Scan for the cell matching the given text and deliver its [x, y] coordinate at center. 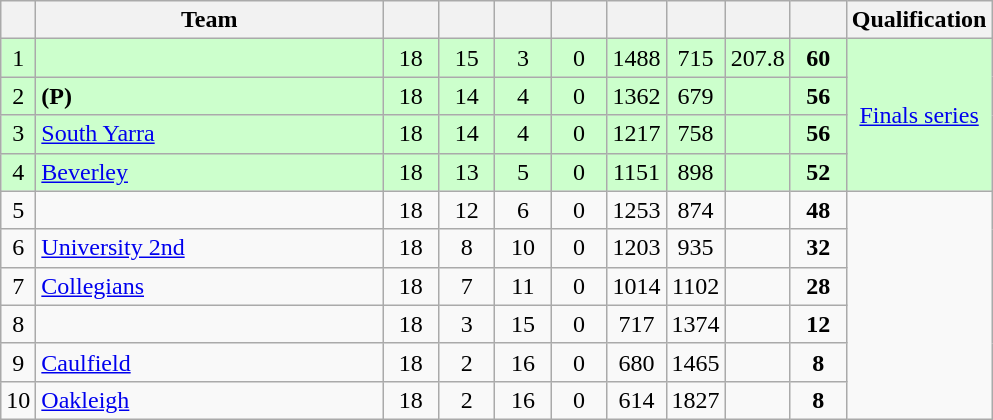
1 [18, 58]
717 [636, 324]
1374 [696, 324]
758 [696, 134]
1362 [636, 96]
11 [523, 286]
935 [696, 248]
614 [636, 400]
874 [696, 210]
48 [818, 210]
1102 [696, 286]
1465 [696, 362]
52 [818, 172]
1014 [636, 286]
1253 [636, 210]
9 [18, 362]
Beverley [210, 172]
University 2nd [210, 248]
Finals series [919, 115]
679 [696, 96]
680 [636, 362]
60 [818, 58]
Oakleigh [210, 400]
(P) [210, 96]
13 [467, 172]
Qualification [919, 20]
1151 [636, 172]
28 [818, 286]
Collegians [210, 286]
207.8 [758, 58]
Caulfield [210, 362]
898 [696, 172]
1203 [636, 248]
1827 [696, 400]
32 [818, 248]
Team [210, 20]
715 [696, 58]
1217 [636, 134]
South Yarra [210, 134]
1488 [636, 58]
